Pinpoint the cell where the given text exists, returning its (X, Y) midpoint coordinate. 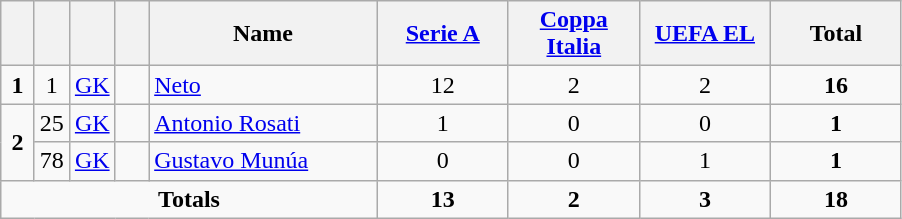
Total (836, 34)
UEFA EL (704, 34)
Coppa Italia (574, 34)
Name (264, 34)
78 (52, 161)
Totals (189, 199)
Neto (264, 85)
Gustavo Munúa (264, 161)
12 (442, 85)
Serie A (442, 34)
25 (52, 123)
3 (704, 199)
16 (836, 85)
18 (836, 199)
13 (442, 199)
Antonio Rosati (264, 123)
